From the cell containing the given text, extract its center point as (x, y) coordinate. 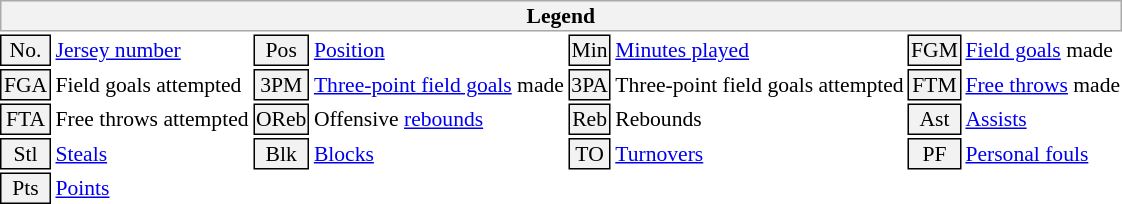
Field goals attempted (152, 85)
Free throws made (1043, 85)
Rebounds (760, 120)
3PM (281, 85)
Blocks (438, 154)
Blk (281, 154)
Stl (26, 154)
Three-point field goals made (438, 85)
Field goals made (1043, 50)
Steals (152, 154)
Min (589, 50)
TO (589, 154)
Ast (934, 120)
Three-point field goals attempted (760, 85)
Minutes played (760, 50)
PF (934, 154)
Position (438, 50)
OReb (281, 120)
Jersey number (152, 50)
Pos (281, 50)
Legend (561, 16)
FGA (26, 85)
Points (152, 188)
Personal fouls (1043, 154)
FTM (934, 85)
No. (26, 50)
Turnovers (760, 154)
3PA (589, 85)
Free throws attempted (152, 120)
Reb (589, 120)
Offensive rebounds (438, 120)
FTA (26, 120)
Pts (26, 188)
Assists (1043, 120)
FGM (934, 50)
